Return the [X, Y] coordinate for the center point of the cell that contains the specified text.  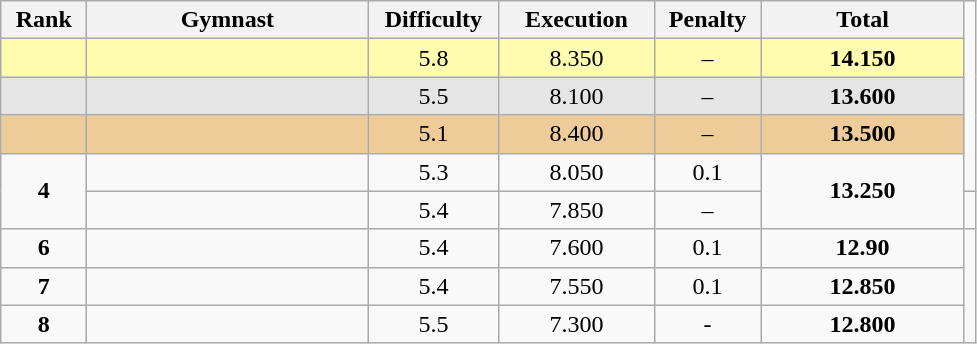
4 [44, 191]
12.800 [862, 324]
13.500 [862, 134]
Execution [576, 20]
8.100 [576, 96]
13.600 [862, 96]
8.050 [576, 172]
7 [44, 286]
14.150 [862, 58]
13.250 [862, 191]
7.850 [576, 210]
5.3 [434, 172]
8.400 [576, 134]
12.850 [862, 286]
8 [44, 324]
7.300 [576, 324]
Penalty [708, 20]
8.350 [576, 58]
Total [862, 20]
6 [44, 248]
Rank [44, 20]
7.600 [576, 248]
12.90 [862, 248]
Gymnast [228, 20]
- [708, 324]
5.1 [434, 134]
5.8 [434, 58]
Difficulty [434, 20]
7.550 [576, 286]
